Return (X, Y) of the center of cell containing provided text 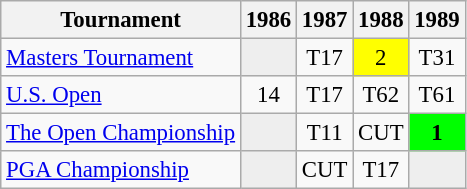
U.S. Open (121, 95)
T31 (437, 58)
The Open Championship (121, 133)
T11 (325, 133)
14 (268, 95)
1986 (268, 20)
T61 (437, 95)
1988 (381, 20)
2 (381, 58)
Tournament (121, 20)
PGA Championship (121, 170)
Masters Tournament (121, 58)
1987 (325, 20)
1 (437, 133)
1989 (437, 20)
T62 (381, 95)
